Find where the given text appears and provide that cell's center as [X, Y] coordinate. 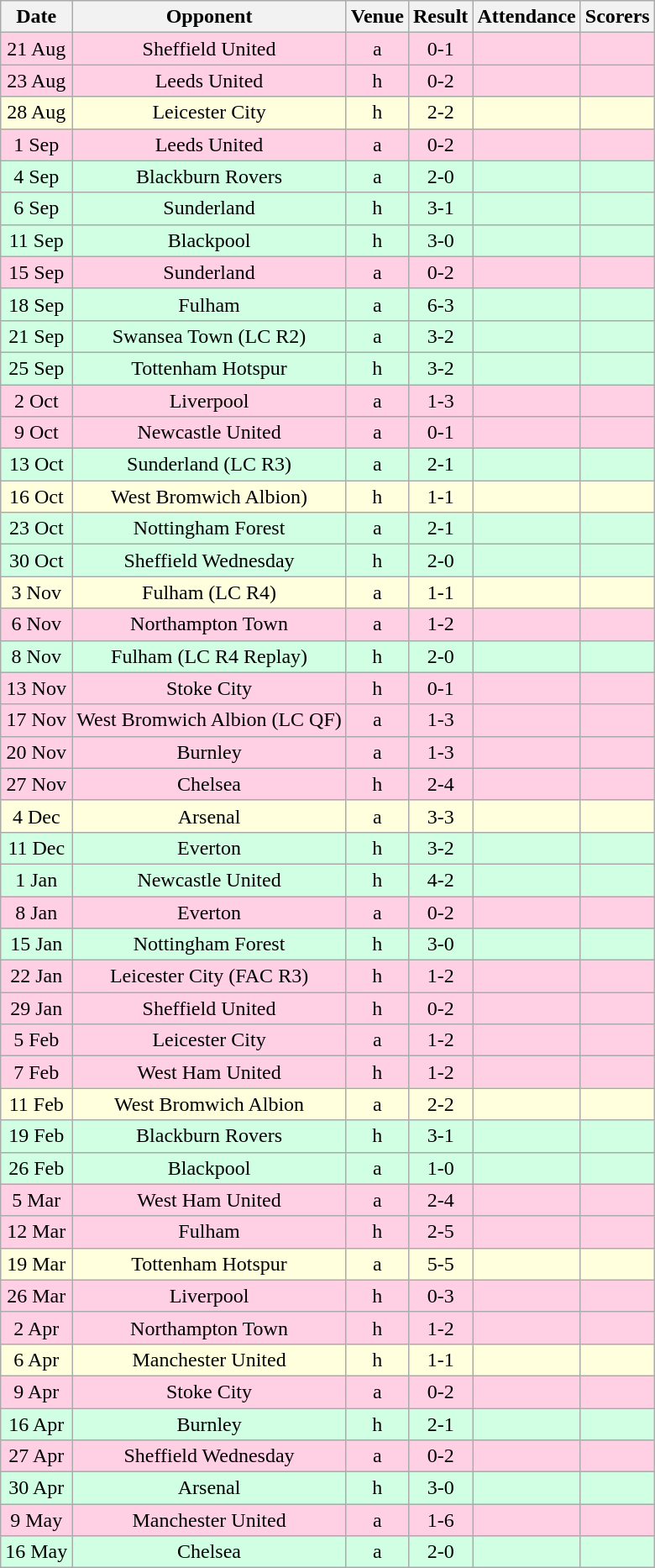
9 Oct [37, 433]
30 Oct [37, 560]
28 Aug [37, 113]
1 Jan [37, 880]
7 Feb [37, 1072]
Venue [377, 17]
Fulham (LC R4) [209, 592]
6 Nov [37, 624]
21 Sep [37, 336]
29 Jan [37, 1008]
4 Sep [37, 176]
West Bromwich Albion (LC QF) [209, 720]
25 Sep [37, 368]
1-0 [440, 1168]
Leicester City (FAC R3) [209, 976]
23 Oct [37, 529]
27 Nov [37, 784]
8 Jan [37, 912]
13 Oct [37, 465]
3-3 [440, 816]
11 Dec [37, 848]
Sunderland (LC R3) [209, 465]
11 Feb [37, 1104]
15 Jan [37, 944]
26 Mar [37, 1296]
6 Sep [37, 208]
23 Aug [37, 81]
16 May [37, 1552]
5 Mar [37, 1200]
3 Nov [37, 592]
2 Oct [37, 401]
20 Nov [37, 752]
30 Apr [37, 1488]
Opponent [209, 17]
West Bromwich Albion [209, 1104]
1-6 [440, 1520]
6 Apr [37, 1360]
9 May [37, 1520]
13 Nov [37, 688]
Date [37, 17]
21 Aug [37, 49]
26 Feb [37, 1168]
Result [440, 17]
Swansea Town (LC R2) [209, 336]
18 Sep [37, 304]
17 Nov [37, 720]
1 Sep [37, 145]
16 Oct [37, 497]
15 Sep [37, 272]
5 Feb [37, 1040]
11 Sep [37, 240]
Scorers [617, 17]
9 Apr [37, 1392]
4 Dec [37, 816]
4-2 [440, 880]
2 Apr [37, 1328]
16 Apr [37, 1424]
West Bromwich Albion) [209, 497]
8 Nov [37, 656]
12 Mar [37, 1232]
2-5 [440, 1232]
22 Jan [37, 976]
27 Apr [37, 1456]
Fulham (LC R4 Replay) [209, 656]
5-5 [440, 1264]
0-3 [440, 1296]
Attendance [527, 17]
19 Mar [37, 1264]
6-3 [440, 304]
19 Feb [37, 1136]
